Extract the [x, y] coordinate from the center of the cell holding the provided text.  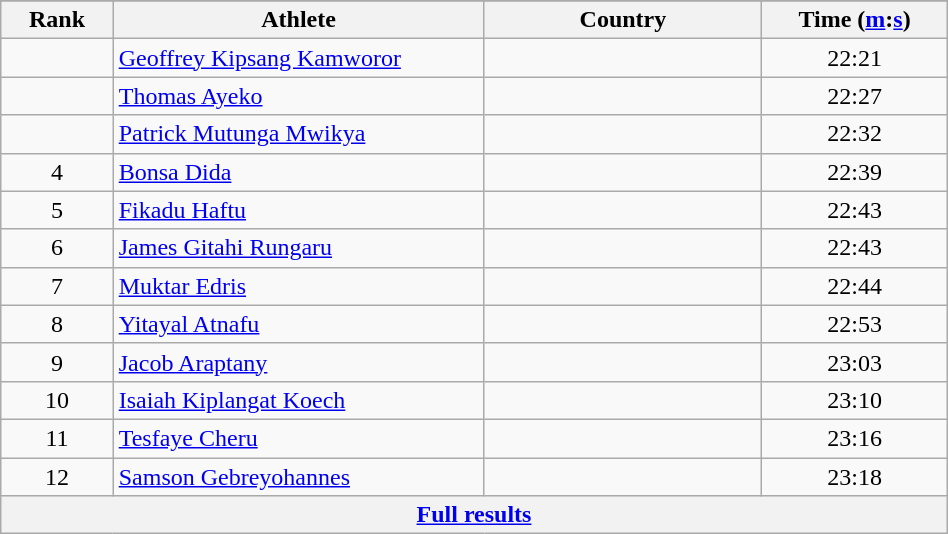
Athlete [298, 20]
Fikadu Haftu [298, 210]
Thomas Ayeko [298, 96]
8 [57, 324]
12 [57, 477]
22:44 [854, 286]
Geoffrey Kipsang Kamworor [298, 58]
Tesfaye Cheru [298, 438]
23:03 [854, 362]
9 [57, 362]
Time (m:s) [854, 20]
Yitayal Atnafu [298, 324]
6 [57, 248]
Country [623, 20]
Full results [474, 515]
Bonsa Dida [298, 172]
7 [57, 286]
5 [57, 210]
Jacob Araptany [298, 362]
22:21 [854, 58]
22:32 [854, 134]
23:10 [854, 400]
22:27 [854, 96]
Rank [57, 20]
Muktar Edris [298, 286]
Samson Gebreyohannes [298, 477]
10 [57, 400]
4 [57, 172]
23:18 [854, 477]
James Gitahi Rungaru [298, 248]
22:39 [854, 172]
22:53 [854, 324]
11 [57, 438]
Patrick Mutunga Mwikya [298, 134]
23:16 [854, 438]
Isaiah Kiplangat Koech [298, 400]
